Locate the cell with the specified text and output its [X, Y] center coordinate. 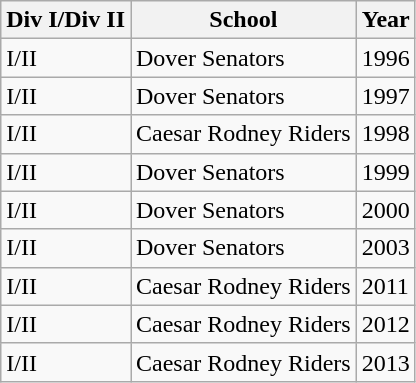
School [243, 20]
1999 [386, 172]
2012 [386, 324]
1996 [386, 58]
2013 [386, 362]
Year [386, 20]
1997 [386, 96]
1998 [386, 134]
2003 [386, 248]
2000 [386, 210]
2011 [386, 286]
Div I/Div II [66, 20]
